Return [X, Y] of the center of cell containing provided text 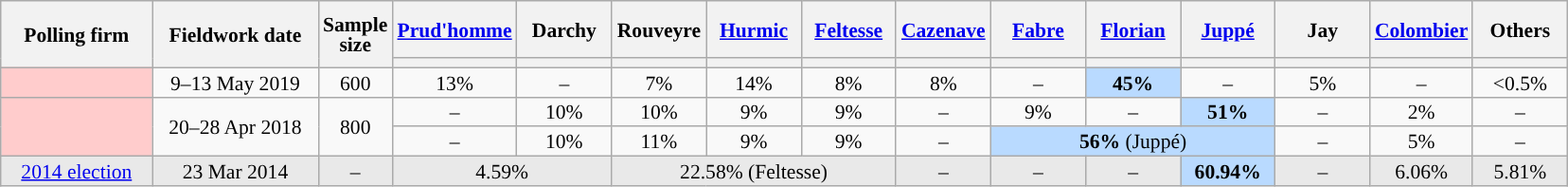
23 Mar 2014 [235, 171]
Polling firm [77, 34]
56% (Juppé) [1132, 142]
2% [1421, 112]
Hurmic [754, 29]
Florian [1132, 29]
Darchy [564, 29]
14% [754, 82]
20–28 Apr 2018 [235, 126]
Rouveyre [659, 29]
<0.5% [1520, 82]
800 [355, 126]
600 [355, 82]
Others [1520, 29]
11% [659, 142]
60.94% [1228, 171]
13% [454, 82]
Colombier [1421, 29]
5.81% [1520, 171]
7% [659, 82]
51% [1228, 112]
Samplesize [355, 34]
Cazenave [943, 29]
9–13 May 2019 [235, 82]
45% [1132, 82]
6.06% [1421, 171]
22.58% (Feltesse) [754, 171]
Fieldwork date [235, 34]
4.59% [502, 171]
Feltesse [848, 29]
2014 election [77, 171]
Jay [1323, 29]
Fabre [1038, 29]
Juppé [1228, 29]
Prud'homme [454, 29]
